Return the (x, y) coordinate for the center point of the cell that contains the specified text.  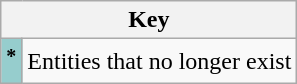
* (12, 62)
Key (149, 20)
Entities that no longer exist (160, 62)
